Provide the [x, y] coordinate of the cell's center where the given text is located.  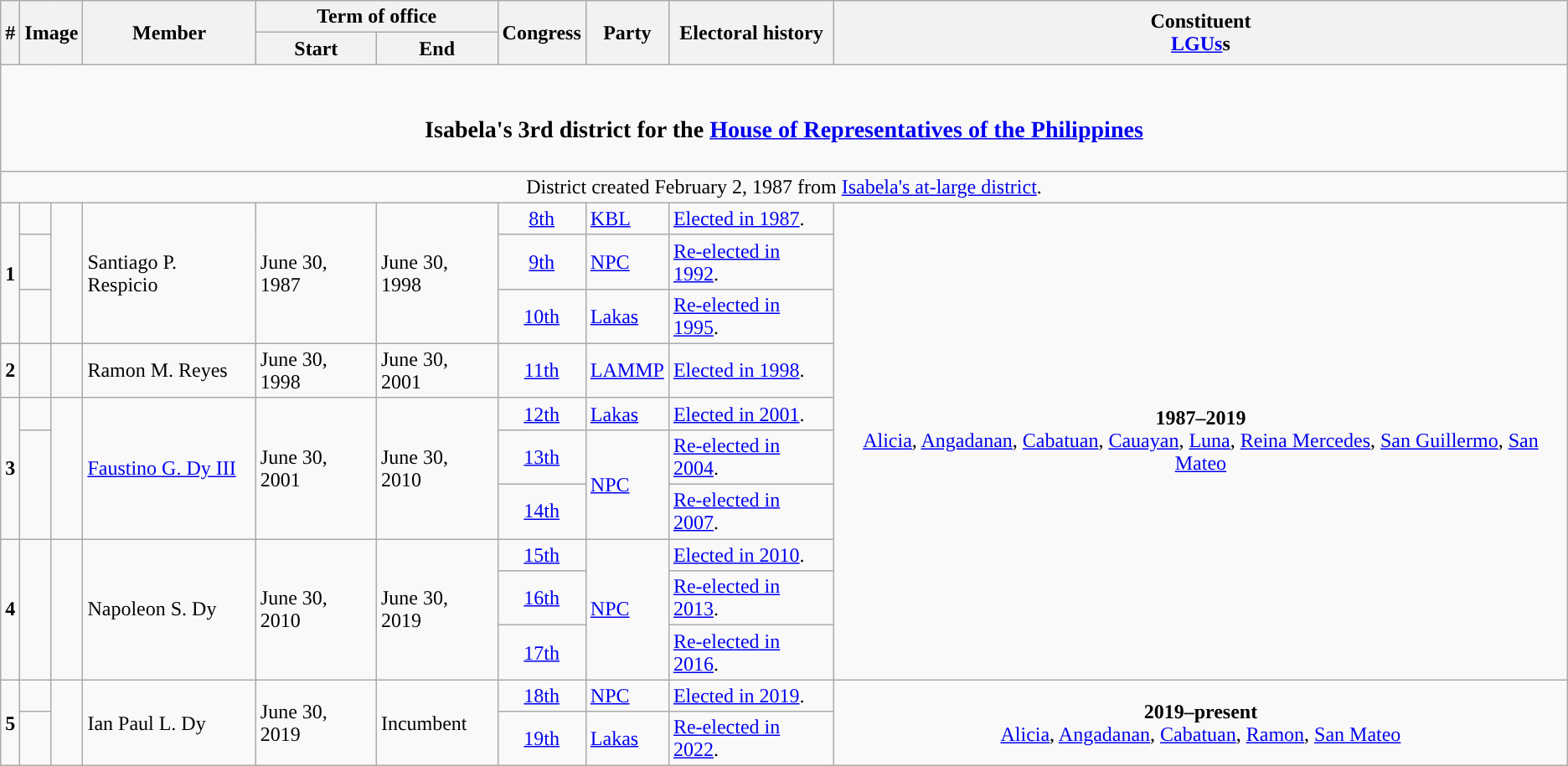
1987–2019Alicia, Angadanan, Cabatuan, Cauayan, Luna, Reina Mercedes, San Guillermo, San Mateo [1201, 441]
Re-elected in 2007. [750, 512]
ConstituentLGUss [1201, 33]
2019–presentAlicia, Angadanan, Cabatuan, Ramon, San Mateo [1201, 723]
# [10, 33]
Faustino G. Dy III [169, 468]
Incumbent [437, 723]
Isabela's 3rd district for the House of Representatives of the Philippines [784, 117]
16th [541, 598]
3 [10, 468]
Re-elected in 2016. [750, 653]
13th [541, 457]
Congress [541, 33]
Start [316, 49]
Elected in 1998. [750, 370]
Napoleon S. Dy [169, 609]
Ramon M. Reyes [169, 370]
Elected in 2001. [750, 414]
2 [10, 370]
4 [10, 609]
Re-elected in 1995. [750, 316]
Re-elected in 2004. [750, 457]
10th [541, 316]
Image [52, 33]
Term of office [377, 17]
Elected in 2019. [750, 696]
Re-elected in 2022. [750, 738]
15th [541, 555]
8th [541, 218]
Party [627, 33]
11th [541, 370]
14th [541, 512]
End [437, 49]
Ian Paul L. Dy [169, 723]
June 30, 1987 [316, 273]
Elected in 2010. [750, 555]
19th [541, 738]
Member [169, 33]
18th [541, 696]
District created February 2, 1987 from Isabela's at-large district. [784, 187]
17th [541, 653]
LAMMP [627, 370]
Re-elected in 1992. [750, 261]
12th [541, 414]
Elected in 1987. [750, 218]
KBL [627, 218]
9th [541, 261]
1 [10, 273]
Electoral history [750, 33]
Santiago P. Respicio [169, 273]
5 [10, 723]
Re-elected in 2013. [750, 598]
